Capture the cell that displays the provided text and extract its (x, y) central coordinate. 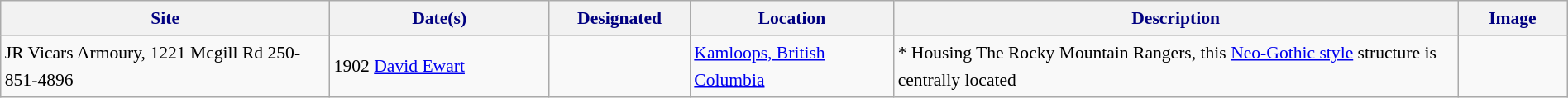
Designated (619, 18)
Image (1513, 18)
Kamloops, British Columbia (791, 68)
Description (1176, 18)
* Housing The Rocky Mountain Rangers, this Neo-Gothic style structure is centrally located (1176, 68)
Date(s) (440, 18)
Site (165, 18)
Location (791, 18)
1902 David Ewart (440, 68)
JR Vicars Armoury, 1221 Mcgill Rd 250-851-4896 (165, 68)
